Return (X, Y) of the center of cell containing provided text 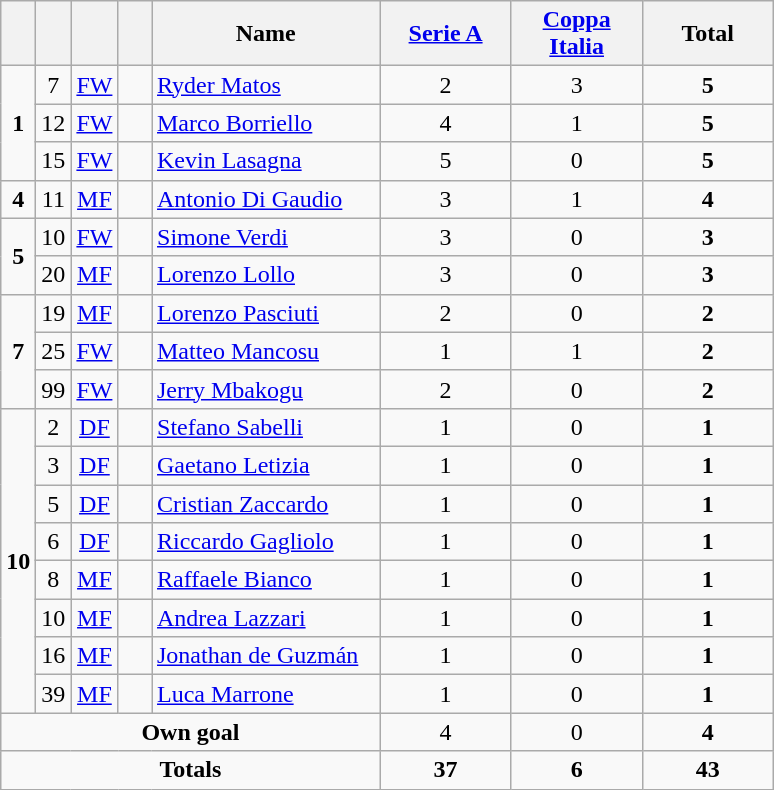
Own goal (190, 732)
Serie A (446, 34)
99 (54, 389)
Simone Verdi (266, 237)
8 (54, 580)
Total (708, 34)
Coppa Italia (576, 34)
Andrea Lazzari (266, 618)
Ryder Matos (266, 85)
Matteo Mancosu (266, 351)
Jonathan de Guzmán (266, 656)
Stefano Sabelli (266, 427)
Lorenzo Lollo (266, 275)
25 (54, 351)
Name (266, 34)
15 (54, 161)
Luca Marrone (266, 694)
Antonio Di Gaudio (266, 199)
37 (446, 770)
16 (54, 656)
Marco Borriello (266, 123)
Raffaele Bianco (266, 580)
Lorenzo Pasciuti (266, 313)
39 (54, 694)
Jerry Mbakogu (266, 389)
20 (54, 275)
Riccardo Gagliolo (266, 542)
Gaetano Letizia (266, 465)
Cristian Zaccardo (266, 503)
43 (708, 770)
19 (54, 313)
12 (54, 123)
11 (54, 199)
Kevin Lasagna (266, 161)
Totals (190, 770)
